Find where the given text appears and provide that cell's center as [x, y] coordinate. 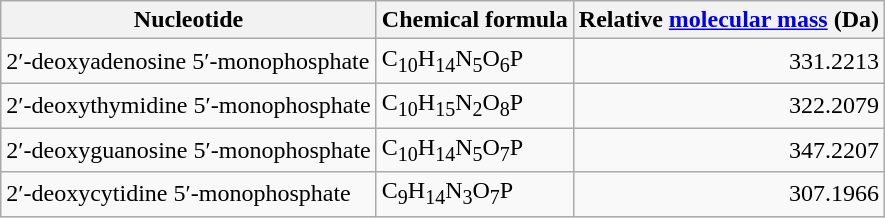
Chemical formula [474, 20]
C10H14N5O7P [474, 150]
2′-deoxythymidine 5′-monophosphate [189, 105]
307.1966 [728, 194]
322.2079 [728, 105]
2′-deoxyadenosine 5′-monophosphate [189, 61]
2′-deoxyguanosine 5′-monophosphate [189, 150]
347.2207 [728, 150]
C10H15N2O8P [474, 105]
C9H14N3O7P [474, 194]
2′-deoxycytidine 5′-monophosphate [189, 194]
Nucleotide [189, 20]
Relative molecular mass (Da) [728, 20]
331.2213 [728, 61]
C10H14N5O6P [474, 61]
